Extract the [x, y] coordinate from the center of the cell holding the provided text.  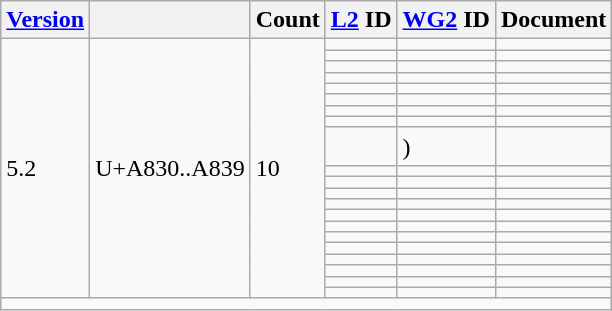
Count [288, 20]
) [446, 146]
5.2 [46, 168]
U+A830..A839 [170, 168]
WG2 ID [446, 20]
L2 ID [361, 20]
10 [288, 168]
Version [46, 20]
Document [553, 20]
